Locate the cell with the specified text and output its (X, Y) center coordinate. 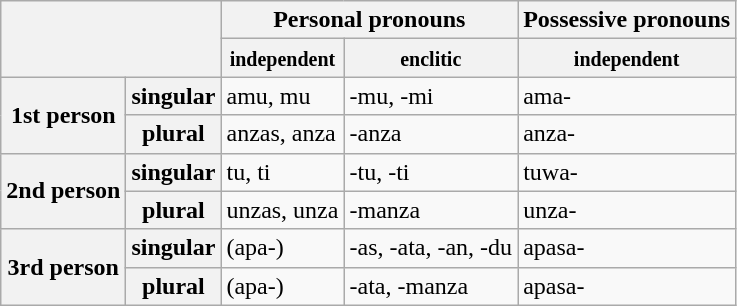
2nd person (64, 191)
-anza (431, 134)
unza- (627, 210)
enclitic (431, 58)
Personal pronouns (370, 20)
-ata, -manza (431, 286)
ama- (627, 96)
-manza (431, 210)
tuwa- (627, 172)
1st person (64, 115)
tu, ti (282, 172)
3rd person (64, 267)
-as, -ata, -an, -du (431, 248)
Possessive pronouns (627, 20)
unzas, unza (282, 210)
amu, mu (282, 96)
anzas, anza (282, 134)
-tu, -ti (431, 172)
anza- (627, 134)
-mu, -mi (431, 96)
